Find where the given text appears and provide that cell's center as [x, y] coordinate. 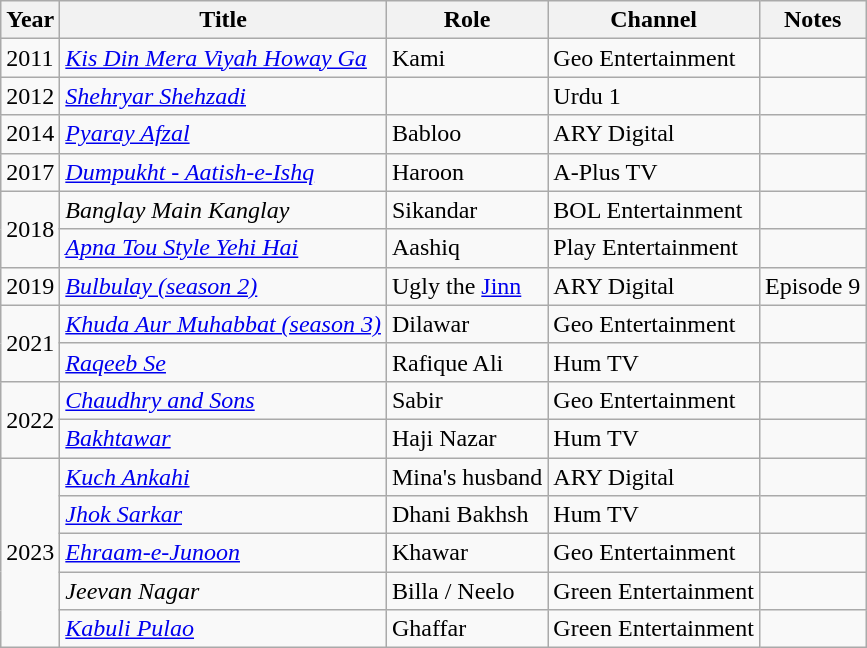
Dumpukht - Aatish-e-Ishq [224, 172]
Apna Tou Style Yehi Hai [224, 248]
Mina's husband [466, 477]
Haroon [466, 172]
Episode 9 [812, 286]
2011 [30, 58]
Haji Nazar [466, 438]
Bakhtawar [224, 438]
Kami [466, 58]
Billa / Neelo [466, 591]
Play Entertainment [654, 248]
2019 [30, 286]
Urdu 1 [654, 96]
2014 [30, 134]
Khawar [466, 553]
Banglay Main Kanglay [224, 210]
Pyaray Afzal [224, 134]
Aashiq [466, 248]
Khuda Aur Muhabbat (season 3) [224, 324]
Notes [812, 20]
Chaudhry and Sons [224, 400]
Year [30, 20]
2017 [30, 172]
Role [466, 20]
Jeevan Nagar [224, 591]
Kuch Ankahi [224, 477]
Jhok Sarkar [224, 515]
Kis Din Mera Viyah Howay Ga [224, 58]
Kabuli Pulao [224, 629]
Babloo [466, 134]
2012 [30, 96]
Ugly the Jinn [466, 286]
Sabir [466, 400]
A-Plus TV [654, 172]
Ghaffar [466, 629]
Shehryar Shehzadi [224, 96]
Rafique Ali [466, 362]
Sikandar [466, 210]
BOL Entertainment [654, 210]
Dhani Bakhsh [466, 515]
Channel [654, 20]
2018 [30, 229]
Title [224, 20]
Raqeeb Se [224, 362]
Dilawar [466, 324]
2023 [30, 553]
Bulbulay (season 2) [224, 286]
2022 [30, 419]
2021 [30, 343]
Ehraam-e-Junoon [224, 553]
